Extract the [x, y] coordinate from the center of the cell holding the provided text.  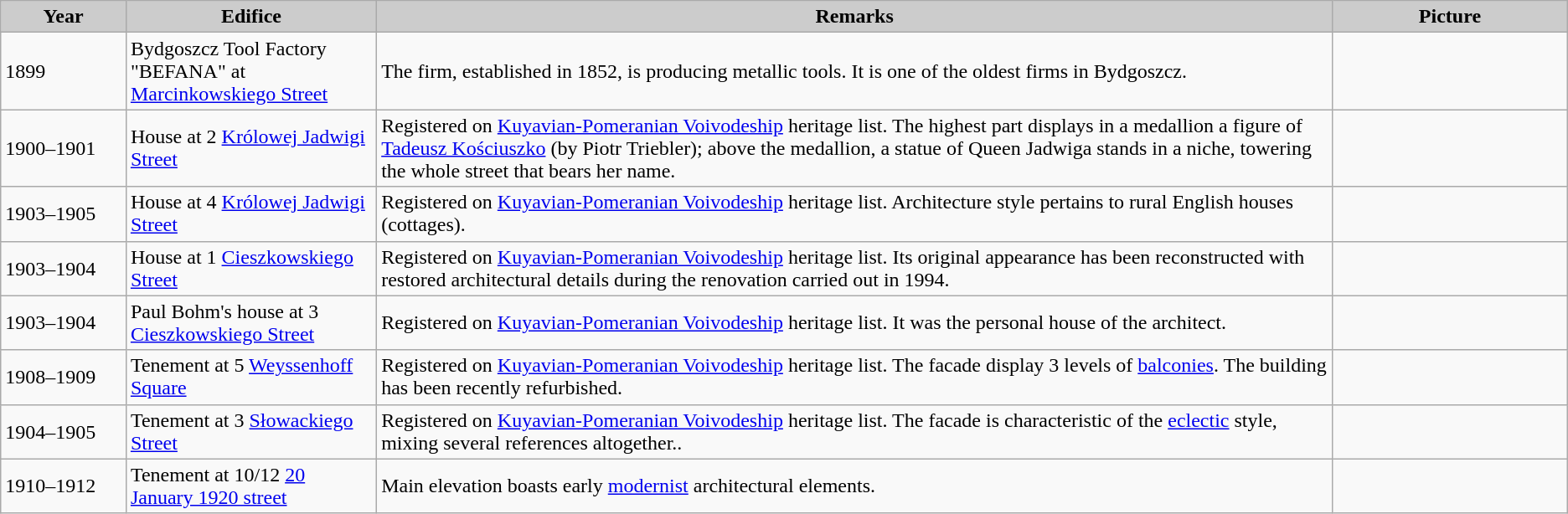
House at 2 Królowej Jadwigi Street [251, 148]
Registered on Kuyavian-Pomeranian Voivodeship heritage list. It was the personal house of the architect. [854, 323]
1903–1905 [64, 214]
The firm, established in 1852, is producing metallic tools. It is one of the oldest firms in Bydgoszcz. [854, 71]
Paul Bohm's house at 3 Cieszkowskiego Street [251, 323]
1908–1909 [64, 377]
Remarks [854, 17]
Main elevation boasts early modernist architectural elements. [854, 486]
Picture [1451, 17]
Registered on Kuyavian-Pomeranian Voivodeship heritage list. The facade display 3 levels of balconies. The building has been recently refurbished. [854, 377]
Tenement at 5 Weyssenhoff Square [251, 377]
Registered on Kuyavian-Pomeranian Voivodeship heritage list. Architecture style pertains to rural English houses (cottages). [854, 214]
Tenement at 3 Słowackiego Street [251, 432]
Year [64, 17]
1899 [64, 71]
Edifice [251, 17]
1900–1901 [64, 148]
Tenement at 10/12 20 January 1920 street [251, 486]
1910–1912 [64, 486]
House at 1 Cieszkowskiego Street [251, 268]
House at 4 Królowej Jadwigi Street [251, 214]
Bydgoszcz Tool Factory "BEFANA" at Marcinkowskiego Street [251, 71]
1904–1905 [64, 432]
